Extract the [X, Y] coordinate from the center of the cell holding the provided text.  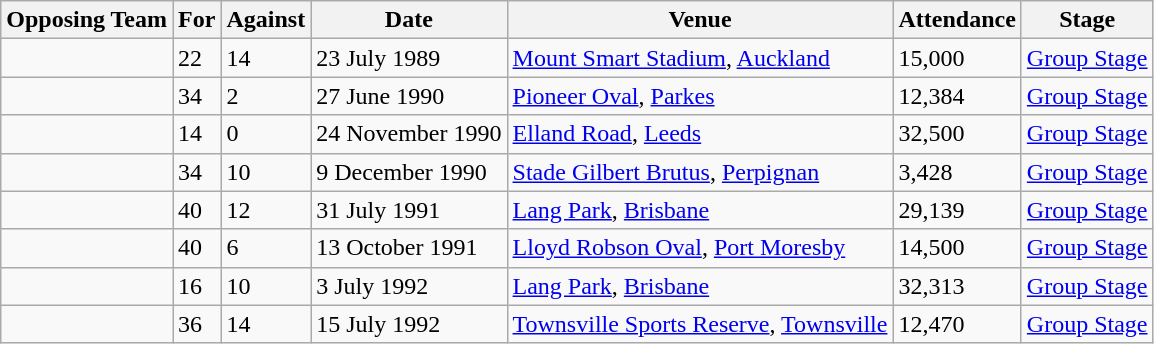
For [197, 20]
3 July 1992 [409, 286]
6 [266, 248]
31 July 1991 [409, 210]
0 [266, 134]
2 [266, 96]
36 [197, 324]
15,000 [957, 58]
9 December 1990 [409, 172]
Elland Road, Leeds [700, 134]
32,313 [957, 286]
12 [266, 210]
15 July 1992 [409, 324]
Date [409, 20]
22 [197, 58]
3,428 [957, 172]
27 June 1990 [409, 96]
Opposing Team [87, 20]
24 November 1990 [409, 134]
23 July 1989 [409, 58]
12,384 [957, 96]
Lloyd Robson Oval, Port Moresby [700, 248]
14,500 [957, 248]
Against [266, 20]
Attendance [957, 20]
Stade Gilbert Brutus, Perpignan [700, 172]
Mount Smart Stadium, Auckland [700, 58]
13 October 1991 [409, 248]
Stage [1087, 20]
12,470 [957, 324]
Pioneer Oval, Parkes [700, 96]
Townsville Sports Reserve, Townsville [700, 324]
29,139 [957, 210]
16 [197, 286]
32,500 [957, 134]
Venue [700, 20]
